From the cell containing the given text, extract its center point as [x, y] coordinate. 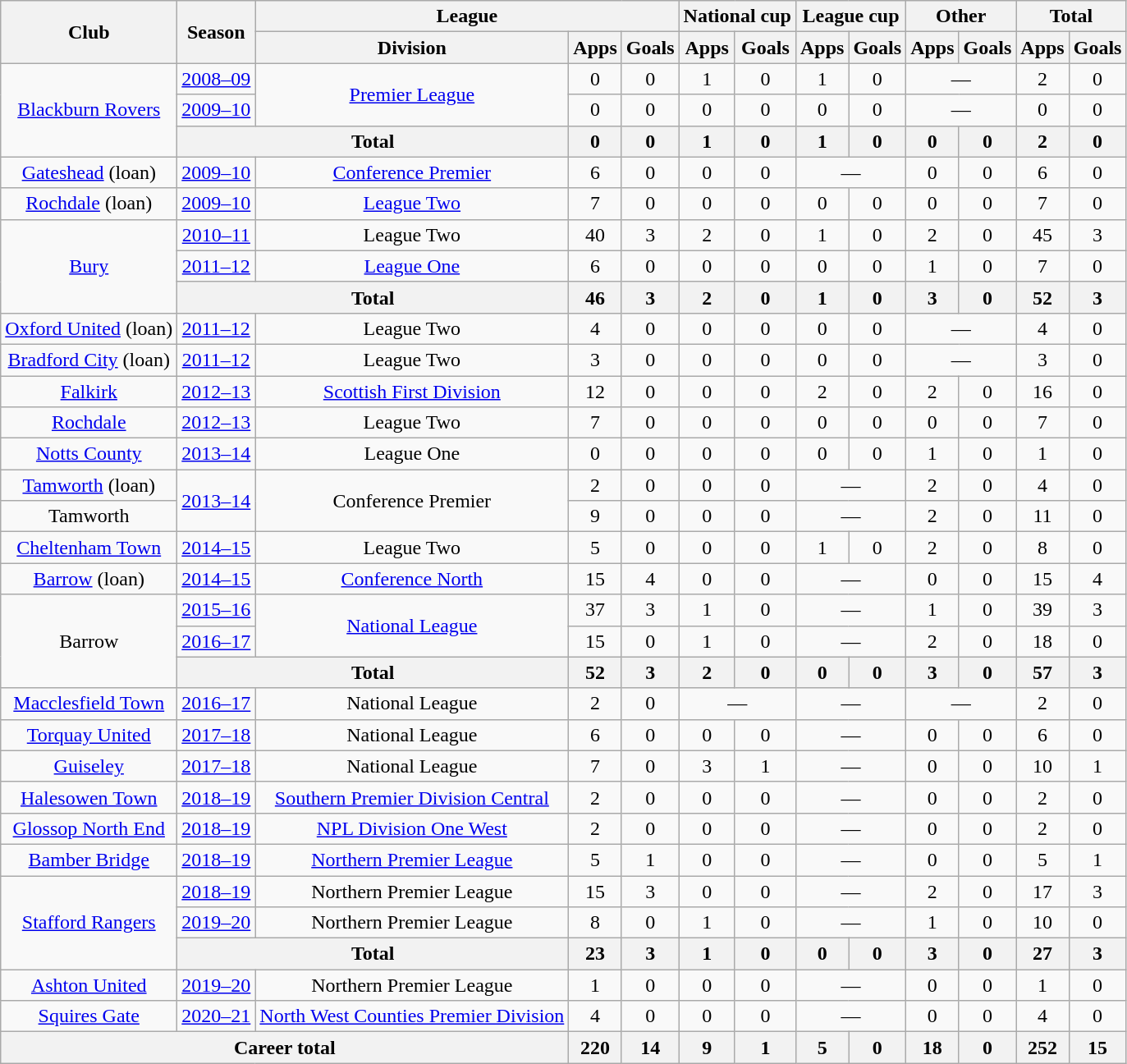
Guiseley [89, 766]
Stafford Rangers [89, 922]
Barrow [89, 641]
Other [961, 16]
57 [1042, 672]
45 [1042, 235]
North West Counties Premier Division [412, 1016]
National cup [737, 16]
2010–11 [217, 235]
12 [595, 392]
37 [595, 610]
Gateshead (loan) [89, 172]
46 [595, 297]
Cheltenham Town [89, 548]
Rochdale [89, 423]
39 [1042, 610]
Division [412, 48]
40 [595, 235]
14 [650, 1048]
League cup [850, 16]
Conference North [412, 579]
Season [217, 32]
16 [1042, 392]
Bamber Bridge [89, 860]
Premier League [412, 94]
Falkirk [89, 392]
Torquay United [89, 735]
Bradford City (loan) [89, 360]
Club [89, 32]
2015–16 [217, 610]
Scottish First Division [412, 392]
Career total [285, 1048]
Notts County [89, 454]
Rochdale (loan) [89, 204]
Halesowen Town [89, 797]
Tamworth (loan) [89, 485]
27 [1042, 954]
11 [1042, 516]
252 [1042, 1048]
23 [595, 954]
2008–09 [217, 79]
220 [595, 1048]
Squires Gate [89, 1016]
League [467, 16]
Macclesfield Town [89, 704]
Bury [89, 266]
Blackburn Rovers [89, 110]
Tamworth [89, 516]
Barrow (loan) [89, 579]
NPL Division One West [412, 828]
Ashton United [89, 985]
Glossop North End [89, 828]
Southern Premier Division Central [412, 797]
17 [1042, 891]
Oxford United (loan) [89, 328]
2020–21 [217, 1016]
